Locate the cell with the specified text and output its [X, Y] center coordinate. 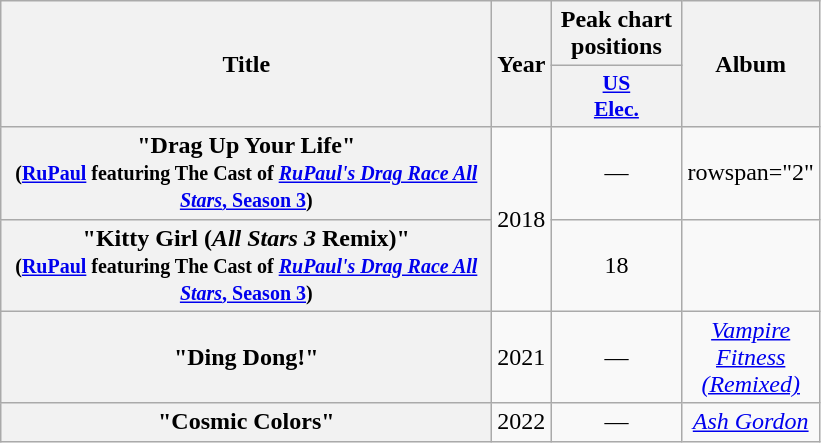
18 [616, 265]
Title [246, 64]
Ash Gordon [751, 422]
Album [751, 64]
2021 [522, 357]
"Kitty Girl (All Stars 3 Remix)"(RuPaul featuring The Cast of RuPaul's Drag Race All Stars, Season 3) [246, 265]
USElec. [616, 96]
2018 [522, 219]
"Cosmic Colors" [246, 422]
Year [522, 64]
rowspan="2" [751, 173]
"Drag Up Your Life"(RuPaul featuring The Cast of RuPaul's Drag Race All Stars, Season 3) [246, 173]
2022 [522, 422]
"Ding Dong!" [246, 357]
Peak chart positions [616, 34]
Vampire Fitness (Remixed) [751, 357]
